Extract the (x, y) coordinate from the center of the cell holding the provided text.  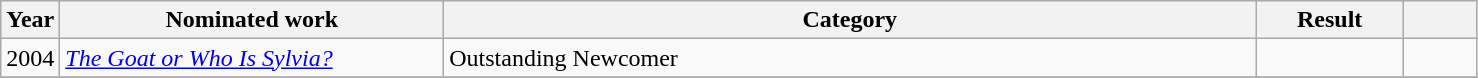
Nominated work (252, 20)
Year (30, 20)
Outstanding Newcomer (850, 58)
Result (1330, 20)
Category (850, 20)
The Goat or Who Is Sylvia? (252, 58)
2004 (30, 58)
